Identify which cell holds the provided text, then report its (X, Y) central coordinate. 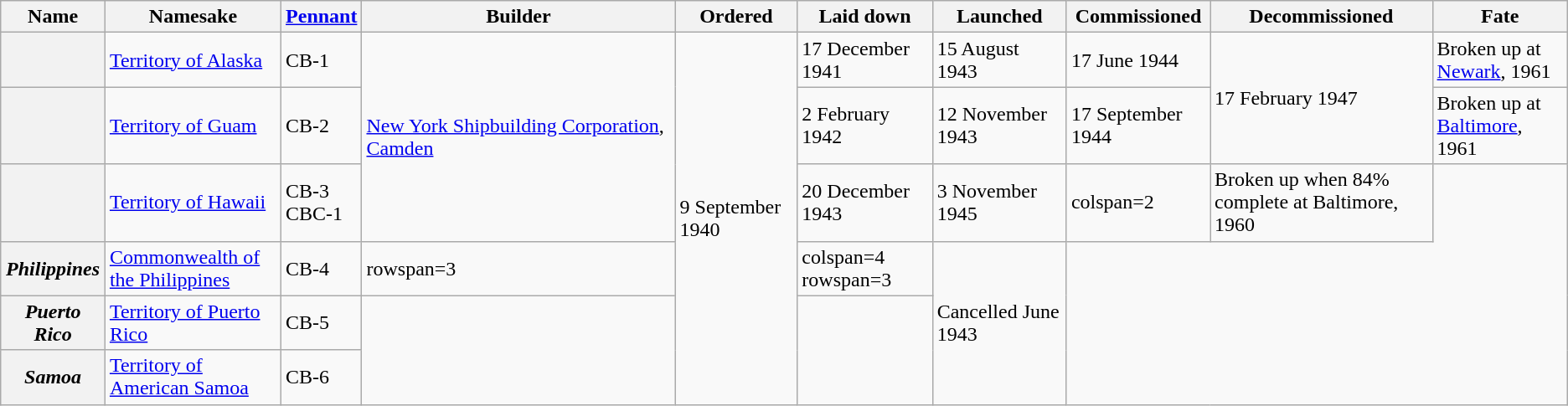
20 December 1943 (864, 203)
Broken up when 84% complete at Baltimore, 1960 (1322, 203)
Commonwealth of the Philippines (193, 268)
Fate (1499, 17)
Broken up at Baltimore, 1961 (1499, 126)
Ordered (736, 17)
CB-6 (322, 377)
17 February 1947 (1322, 99)
Decommissioned (1322, 17)
Namesake (193, 17)
9 September 1940 (736, 218)
CB-1 (322, 60)
Laid down (864, 17)
Samoa (54, 377)
17 December 1941 (864, 60)
Territory of Puerto Rico (193, 323)
CB-5 (322, 323)
Territory of American Samoa (193, 377)
Territory of Hawaii (193, 203)
17 September 1944 (1137, 126)
17 June 1944 (1137, 60)
colspan=4 rowspan=3 (864, 268)
Commissioned (1137, 17)
CB-3CBC-1 (322, 203)
Launched (999, 17)
Pennant (322, 17)
rowspan=3 (518, 268)
Puerto Rico (54, 323)
Builder (518, 17)
15 August 1943 (999, 60)
Name (54, 17)
Cancelled June 1943 (999, 323)
Broken up at Newark, 1961 (1499, 60)
2 February 1942 (864, 126)
3 November 1945 (999, 203)
New York Shipbuilding Corporation, Camden (518, 137)
12 November 1943 (999, 126)
CB-4 (322, 268)
Territory of Alaska (193, 60)
colspan=2 (1137, 203)
CB-2 (322, 126)
Territory of Guam (193, 126)
Philippines (54, 268)
